Pinpoint the cell where the given text exists, returning its [X, Y] midpoint coordinate. 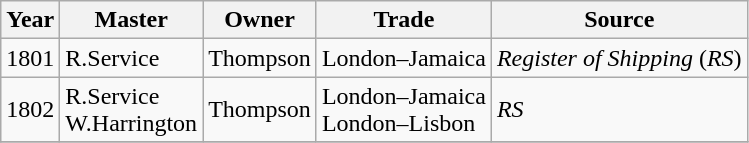
London–Jamaica [404, 58]
London–JamaicaLondon–Lisbon [404, 110]
Year [30, 20]
R.ServiceW.Harrington [132, 110]
Source [619, 20]
Trade [404, 20]
Master [132, 20]
1802 [30, 110]
Register of Shipping (RS) [619, 58]
Owner [260, 20]
1801 [30, 58]
R.Service [132, 58]
RS [619, 110]
